Determine the (x, y) coordinate at the center of the cell enclosing the given text.  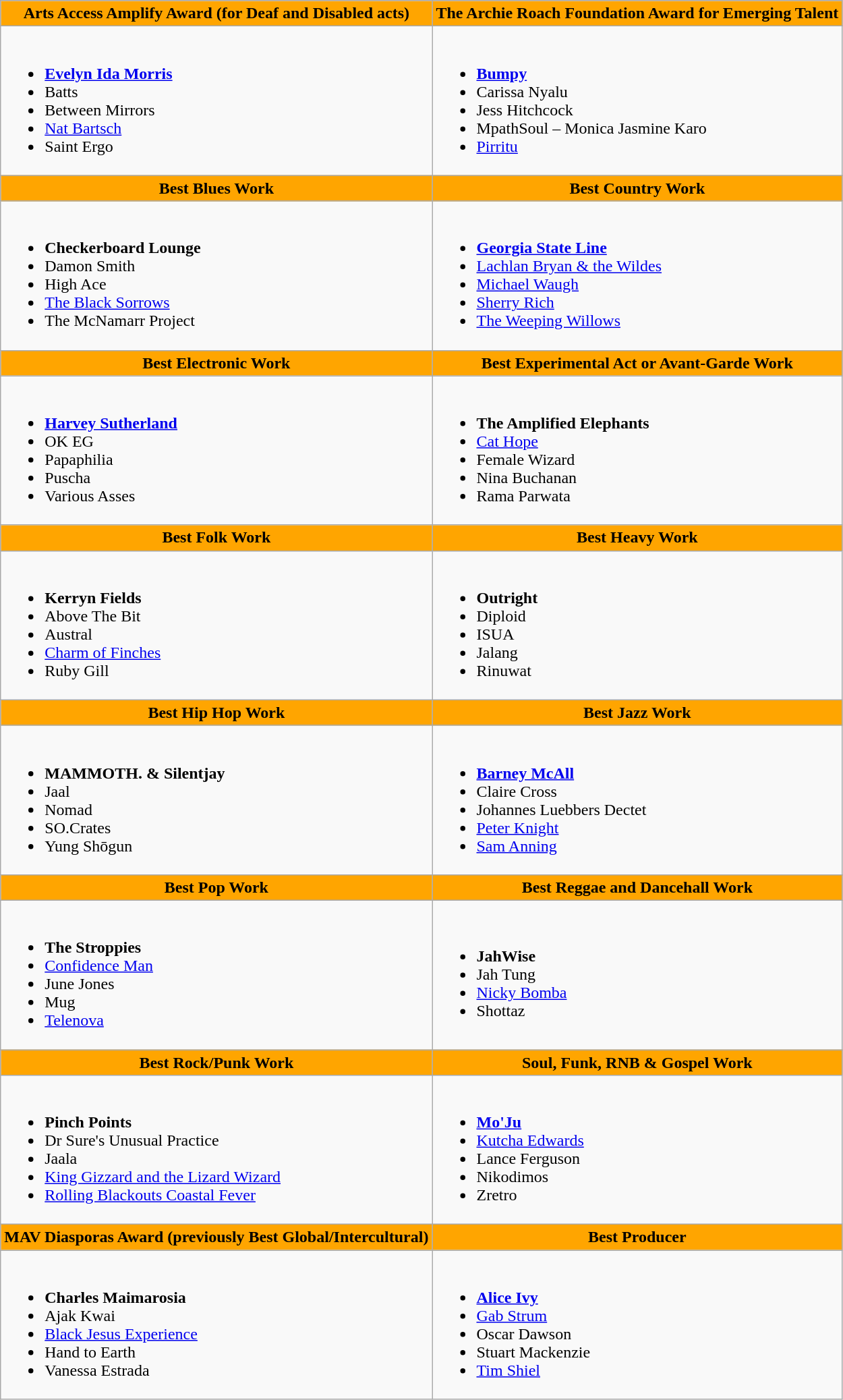
Mo'JuKutcha EdwardsLance FergusonNikodimosZretro (637, 1150)
Soul, Funk, RNB & Gospel Work (637, 1063)
Harvey SutherlandOK EGPapaphiliaPuschaVarious Asses (216, 451)
Best Producer (637, 1237)
Best Electronic Work (216, 363)
Best Heavy Work (637, 538)
Best Pop Work (216, 887)
The Amplified ElephantsCat HopeFemale WizardNina BuchananRama Parwata (637, 451)
Pinch PointsDr Sure's Unusual PracticeJaalaKing Gizzard and the Lizard WizardRolling Blackouts Coastal Fever (216, 1150)
The Archie Roach Foundation Award for Emerging Talent (637, 13)
Best Experimental Act or Avant-Garde Work (637, 363)
MAMMOTH. & SilentjayJaalNomadSO.CratesYung Shōgun (216, 800)
Best Hip Hop Work (216, 712)
Alice IvyGab StrumOscar DawsonStuart MackenzieTim Shiel (637, 1325)
Best Country Work (637, 188)
Best Rock/Punk Work (216, 1063)
JahWiseJah TungNicky BombaShottaz (637, 974)
Barney McAllClaire CrossJohannes Luebbers DectetPeter KnightSam Anning (637, 800)
Best Blues Work (216, 188)
Georgia State LineLachlan Bryan & the WildesMichael WaughSherry RichThe Weeping Willows (637, 275)
Checkerboard LoungeDamon SmithHigh AceThe Black SorrowsThe McNamarr Project (216, 275)
Best Jazz Work (637, 712)
Best Reggae and Dancehall Work (637, 887)
Kerryn FieldsAbove The BitAustralCharm of FinchesRuby Gill (216, 625)
OutrightDiploidISUAJalangRinuwat (637, 625)
MAV Diasporas Award (previously Best Global/Intercultural) (216, 1237)
Charles MaimarosiaAjak KwaiBlack Jesus ExperienceHand to EarthVanessa Estrada (216, 1325)
The StroppiesConfidence ManJune JonesMugTelenova (216, 974)
Arts Access Amplify Award (for Deaf and Disabled acts) (216, 13)
Evelyn Ida MorrisBattsBetween MirrorsNat BartschSaint Ergo (216, 101)
BumpyCarissa NyaluJess HitchcockMpathSoul – Monica Jasmine KaroPirritu (637, 101)
Best Folk Work (216, 538)
